Detect which cell encompasses the target text, then output its (x, y) center coordinate. 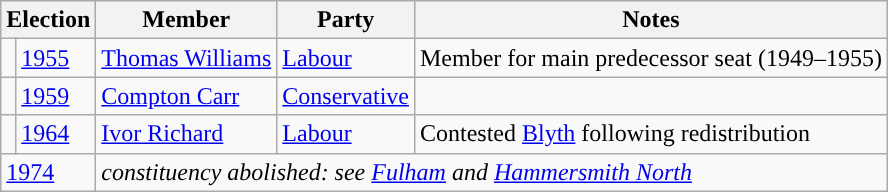
1959 (56, 96)
Member (186, 20)
1974 (48, 172)
Contested Blyth following redistribution (650, 134)
Conservative (346, 96)
Member for main predecessor seat (1949–1955) (650, 58)
1964 (56, 134)
Thomas Williams (186, 58)
Compton Carr (186, 96)
Notes (650, 20)
constituency abolished: see Fulham and Hammersmith North (492, 172)
Election (48, 20)
Party (346, 20)
1955 (56, 58)
Ivor Richard (186, 134)
